For the text-containing cell, return its midpoint in (X, Y) coordinate format. 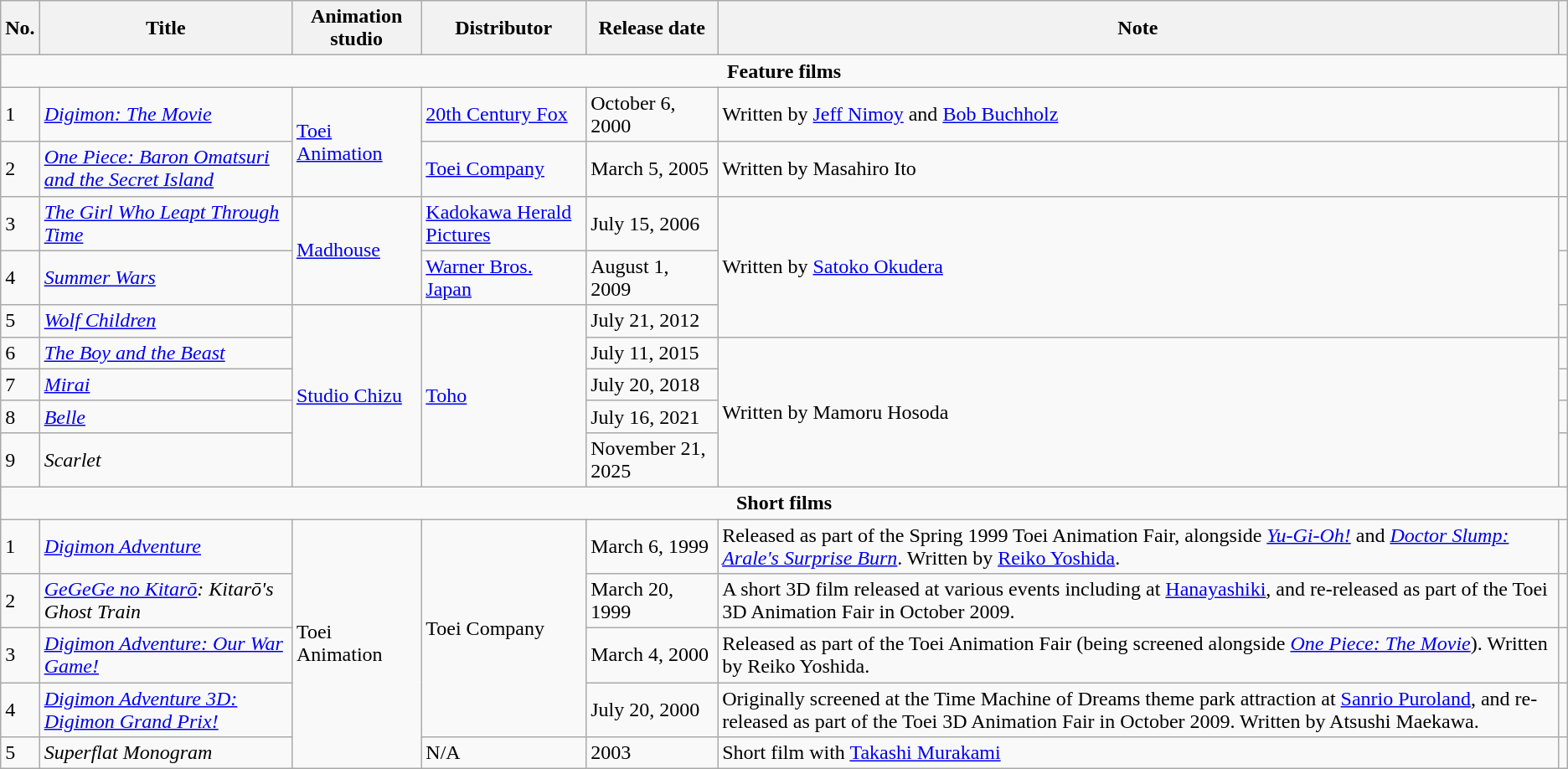
One Piece: Baron Omatsuri and the Secret Island (166, 169)
2003 (652, 753)
8 (20, 416)
July 21, 2012 (652, 321)
Short film with Takashi Murakami (1138, 753)
Short films (784, 503)
Warner Bros. Japan (504, 278)
Released as part of the Spring 1999 Toei Animation Fair, alongside Yu-Gi-Oh! and Doctor Slump: Arale's Surprise Burn. Written by Reiko Yoshida. (1138, 546)
Note (1138, 28)
Animation studio (356, 28)
GeGeGe no Kitarō: Kitarō's Ghost Train (166, 601)
N/A (504, 753)
July 16, 2021 (652, 416)
Released as part of the Toei Animation Fair (being screened alongside One Piece: The Movie). Written by Reiko Yoshida. (1138, 655)
Digimon Adventure 3D: Digimon Grand Prix! (166, 710)
Mirai (166, 384)
Toho (504, 395)
Digimon Adventure: Our War Game! (166, 655)
Digimon: The Movie (166, 114)
Written by Jeff Nimoy and Bob Buchholz (1138, 114)
March 4, 2000 (652, 655)
Superflat Monogram (166, 753)
The Boy and the Beast (166, 353)
Distributor (504, 28)
July 15, 2006 (652, 223)
6 (20, 353)
July 11, 2015 (652, 353)
November 21, 2025 (652, 459)
March 5, 2005 (652, 169)
July 20, 2000 (652, 710)
Madhouse (356, 250)
Summer Wars (166, 278)
August 1, 2009 (652, 278)
Studio Chizu (356, 395)
Scarlet (166, 459)
October 6, 2000 (652, 114)
Belle (166, 416)
March 20, 1999 (652, 601)
Written by Mamoru Hosoda (1138, 412)
Release date (652, 28)
9 (20, 459)
7 (20, 384)
20th Century Fox (504, 114)
Title (166, 28)
Digimon Adventure (166, 546)
Feature films (784, 71)
July 20, 2018 (652, 384)
A short 3D film released at various events including at Hanayashiki, and re-released as part of the Toei 3D Animation Fair in October 2009. (1138, 601)
Wolf Children (166, 321)
Kadokawa Herald Pictures (504, 223)
Written by Masahiro Ito (1138, 169)
March 6, 1999 (652, 546)
The Girl Who Leapt Through Time (166, 223)
Written by Satoko Okudera (1138, 266)
No. (20, 28)
